For the text-containing cell, return its midpoint in (x, y) coordinate format. 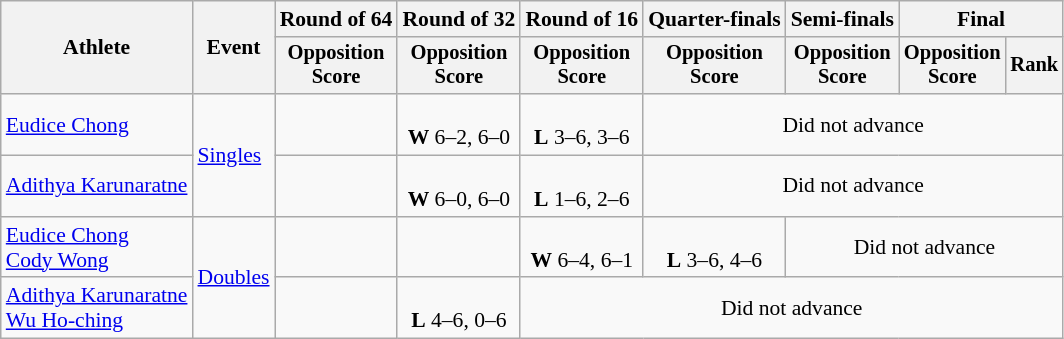
Semi-finals (842, 19)
L 4–6, 0–6 (458, 308)
L 3–6, 4–6 (714, 248)
Adithya Karunaratne (97, 186)
Eudice Chong (97, 124)
Adithya KarunaratneWu Ho-ching (97, 308)
Rank (1035, 66)
Athlete (97, 48)
Final (981, 19)
Round of 32 (458, 19)
Singles (233, 155)
W 6–4, 6–1 (582, 248)
Eudice ChongCody Wong (97, 248)
Round of 16 (582, 19)
W 6–0, 6–0 (458, 186)
W 6–2, 6–0 (458, 124)
Doubles (233, 278)
Round of 64 (336, 19)
Event (233, 48)
Quarter-finals (714, 19)
L 1–6, 2–6 (582, 186)
L 3–6, 3–6 (582, 124)
